Locate the cell with the specified text and output its (x, y) center coordinate. 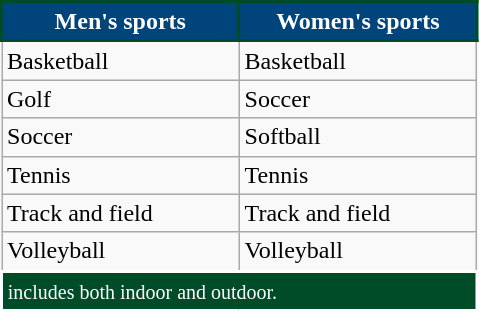
Softball (358, 137)
includes both indoor and outdoor. (240, 291)
Men's sports (121, 22)
Golf (121, 99)
Women's sports (358, 22)
